For the text-containing cell, return its midpoint in (x, y) coordinate format. 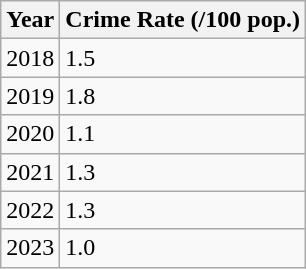
1.8 (183, 96)
1.5 (183, 58)
2022 (30, 210)
1.1 (183, 134)
2019 (30, 96)
1.0 (183, 248)
2021 (30, 172)
2020 (30, 134)
2023 (30, 248)
2018 (30, 58)
Crime Rate (/100 pop.) (183, 20)
Year (30, 20)
